Provide the (x, y) coordinate of the cell's center where the given text is located.  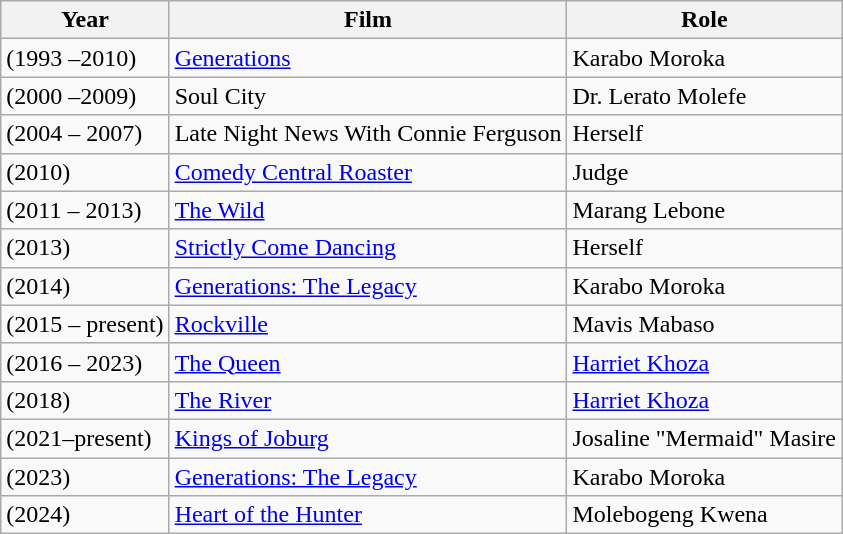
Comedy Central Roaster (368, 172)
(1993 –2010) (85, 58)
Soul City (368, 96)
(2015 – present) (85, 324)
Mavis Mabaso (704, 324)
Molebogeng Kwena (704, 515)
(2023) (85, 477)
(2024) (85, 515)
(2000 –2009) (85, 96)
(2013) (85, 248)
The River (368, 400)
The Queen (368, 362)
(2021–present) (85, 438)
(2016 – 2023) (85, 362)
Heart of the Hunter (368, 515)
Marang Lebone (704, 210)
Film (368, 20)
Judge (704, 172)
Role (704, 20)
Kings of Joburg (368, 438)
Late Night News With Connie Ferguson (368, 134)
Year (85, 20)
(2011 – 2013) (85, 210)
(2018) (85, 400)
Generations (368, 58)
Strictly Come Dancing (368, 248)
(2004 – 2007) (85, 134)
(2010) (85, 172)
Josaline "Mermaid" Masire (704, 438)
Rockville (368, 324)
The Wild (368, 210)
Dr. Lerato Molefe (704, 96)
(2014) (85, 286)
